Capture the cell that displays the provided text and extract its (x, y) central coordinate. 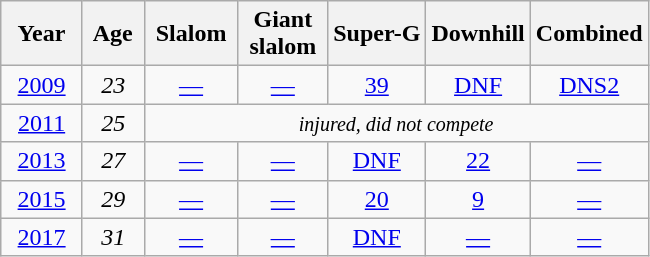
29 (113, 199)
Combined (589, 34)
2017 (42, 237)
DNS2 (589, 85)
23 (113, 85)
2011 (42, 123)
20 (377, 199)
22 (478, 161)
31 (113, 237)
Slalom (191, 34)
2013 (42, 161)
2015 (42, 199)
27 (113, 161)
25 (113, 123)
injured, did not compete (396, 123)
Super-G (377, 34)
39 (377, 85)
Year (42, 34)
Giant slalom (283, 34)
9 (478, 199)
2009 (42, 85)
Downhill (478, 34)
Age (113, 34)
